Output the [x, y] coordinate of the center of the cell containing the given text.  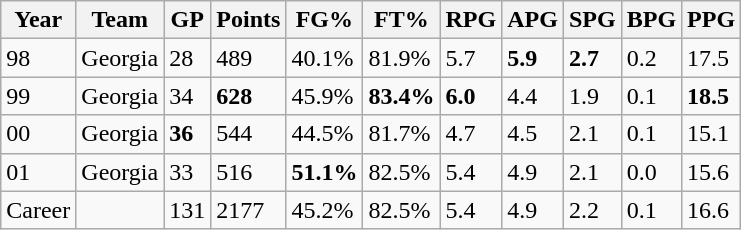
4.7 [471, 134]
0.0 [651, 172]
01 [38, 172]
APG [533, 20]
RPG [471, 20]
5.7 [471, 58]
45.9% [324, 96]
1.9 [592, 96]
131 [188, 210]
36 [188, 134]
5.9 [533, 58]
33 [188, 172]
SPG [592, 20]
2.7 [592, 58]
81.7% [402, 134]
Year [38, 20]
FT% [402, 20]
516 [248, 172]
34 [188, 96]
544 [248, 134]
Career [38, 210]
0.2 [651, 58]
4.5 [533, 134]
28 [188, 58]
4.4 [533, 96]
16.6 [712, 210]
99 [38, 96]
17.5 [712, 58]
BPG [651, 20]
Points [248, 20]
18.5 [712, 96]
FG% [324, 20]
00 [38, 134]
44.5% [324, 134]
Team [120, 20]
15.1 [712, 134]
40.1% [324, 58]
98 [38, 58]
GP [188, 20]
6.0 [471, 96]
2.2 [592, 210]
83.4% [402, 96]
PPG [712, 20]
51.1% [324, 172]
81.9% [402, 58]
2177 [248, 210]
45.2% [324, 210]
489 [248, 58]
628 [248, 96]
15.6 [712, 172]
